Provide the (x, y) coordinate of the cell's center where the given text is located.  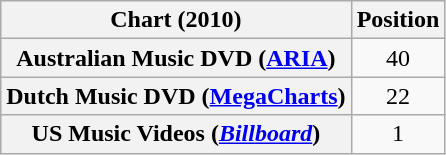
1 (398, 134)
Dutch Music DVD (MegaCharts) (176, 96)
Australian Music DVD (ARIA) (176, 58)
22 (398, 96)
Position (398, 20)
Chart (2010) (176, 20)
40 (398, 58)
US Music Videos (Billboard) (176, 134)
